Identify which cell holds the provided text, then report its (x, y) central coordinate. 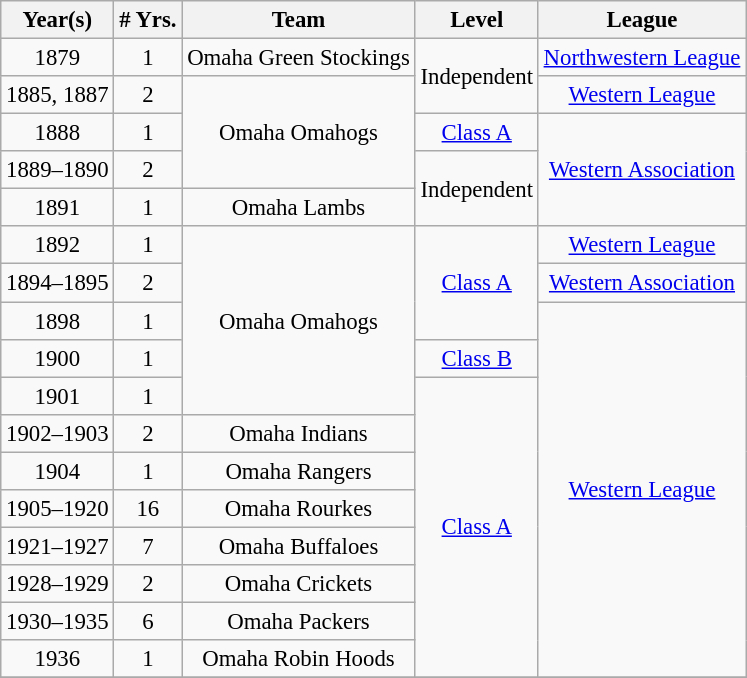
Omaha Robin Hoods (298, 659)
Omaha Buffaloes (298, 546)
16 (148, 509)
1928–1929 (58, 584)
Omaha Rourkes (298, 509)
1905–1920 (58, 509)
1892 (58, 245)
Year(s) (58, 20)
1921–1927 (58, 546)
1904 (58, 471)
1902–1903 (58, 433)
1936 (58, 659)
1898 (58, 321)
Omaha Rangers (298, 471)
1888 (58, 133)
1885, 1887 (58, 95)
Omaha Packers (298, 621)
Team (298, 20)
1901 (58, 396)
# Yrs. (148, 20)
1891 (58, 208)
6 (148, 621)
Northwestern League (642, 58)
League (642, 20)
Omaha Lambs (298, 208)
1879 (58, 58)
7 (148, 546)
Class B (476, 358)
1930–1935 (58, 621)
Omaha Indians (298, 433)
Omaha Green Stockings (298, 58)
1889–1890 (58, 170)
1894–1895 (58, 283)
Level (476, 20)
Omaha Crickets (298, 584)
1900 (58, 358)
